From the cell containing the given text, extract its center point as [x, y] coordinate. 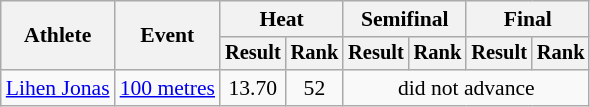
Athlete [58, 36]
Event [168, 36]
Semifinal [404, 19]
100 metres [168, 88]
52 [315, 88]
did not advance [466, 88]
Heat [282, 19]
Lihen Jonas [58, 88]
Final [528, 19]
13.70 [253, 88]
